Pinpoint the cell where the given text exists, returning its [X, Y] midpoint coordinate. 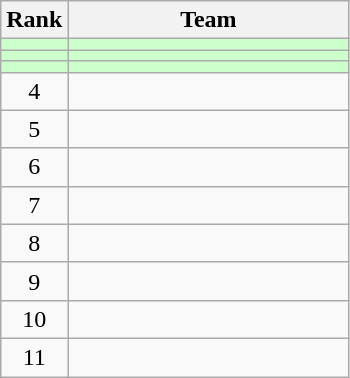
11 [34, 357]
5 [34, 129]
10 [34, 319]
7 [34, 205]
8 [34, 243]
Rank [34, 20]
9 [34, 281]
6 [34, 167]
4 [34, 91]
Team [208, 20]
